Output the (X, Y) coordinate of the center of the cell containing the given text.  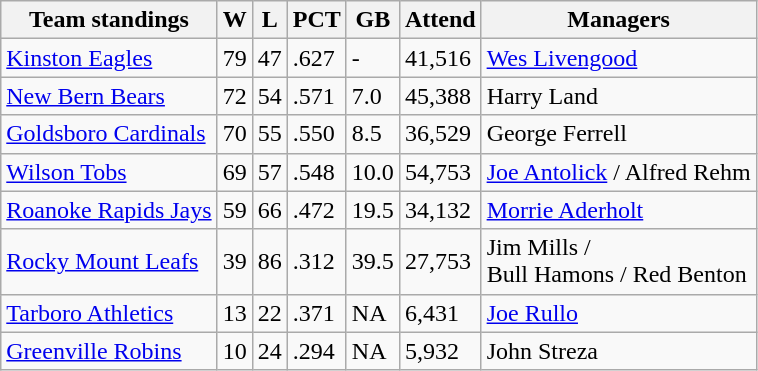
39 (234, 262)
34,132 (440, 210)
Wilson Tobs (109, 172)
5,932 (440, 351)
54 (270, 96)
Tarboro Athletics (109, 313)
57 (270, 172)
.550 (316, 134)
47 (270, 58)
Roanoke Rapids Jays (109, 210)
.627 (316, 58)
.571 (316, 96)
.371 (316, 313)
Kinston Eagles (109, 58)
13 (234, 313)
Wes Livengood (618, 58)
Jim Mills / Bull Hamons / Red Benton (618, 262)
Joe Antolick / Alfred Rehm (618, 172)
Harry Land (618, 96)
John Streza (618, 351)
59 (234, 210)
.312 (316, 262)
Morrie Aderholt (618, 210)
70 (234, 134)
39.5 (372, 262)
72 (234, 96)
.294 (316, 351)
6,431 (440, 313)
W (234, 20)
Goldsboro Cardinals (109, 134)
79 (234, 58)
Attend (440, 20)
GB (372, 20)
Rocky Mount Leafs (109, 262)
New Bern Bears (109, 96)
George Ferrell (618, 134)
24 (270, 351)
PCT (316, 20)
8.5 (372, 134)
.548 (316, 172)
10 (234, 351)
Joe Rullo (618, 313)
.472 (316, 210)
Managers (618, 20)
22 (270, 313)
86 (270, 262)
66 (270, 210)
10.0 (372, 172)
Team standings (109, 20)
36,529 (440, 134)
69 (234, 172)
41,516 (440, 58)
7.0 (372, 96)
- (372, 58)
54,753 (440, 172)
L (270, 20)
27,753 (440, 262)
45,388 (440, 96)
19.5 (372, 210)
Greenville Robins (109, 351)
55 (270, 134)
